Capture the cell that displays the provided text and extract its [x, y] central coordinate. 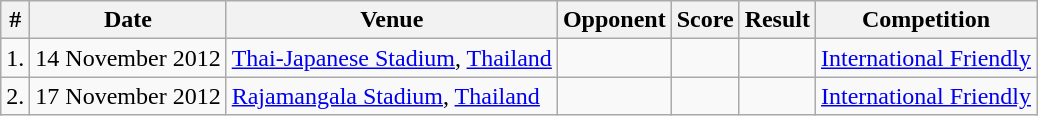
1. [16, 58]
Result [777, 20]
Score [705, 20]
2. [16, 96]
Competition [926, 20]
Rajamangala Stadium, Thailand [392, 96]
Venue [392, 20]
14 November 2012 [128, 58]
Opponent [614, 20]
Date [128, 20]
17 November 2012 [128, 96]
# [16, 20]
Thai-Japanese Stadium, Thailand [392, 58]
